Determine the (X, Y) coordinate at the center of the cell enclosing the given text.  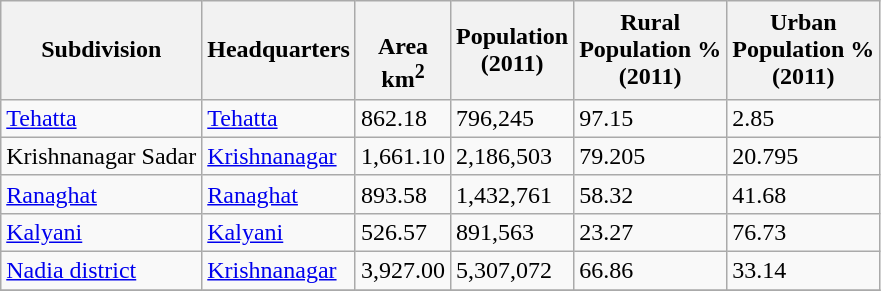
Subdivision (102, 50)
23.27 (650, 232)
2,186,503 (512, 156)
796,245 (512, 118)
Areakm2 (402, 50)
58.32 (650, 194)
3,927.00 (402, 271)
Krishnanagar Sadar (102, 156)
33.14 (804, 271)
893.58 (402, 194)
Headquarters (279, 50)
Nadia district (102, 271)
79.205 (650, 156)
2.85 (804, 118)
76.73 (804, 232)
97.15 (650, 118)
Population(2011) (512, 50)
891,563 (512, 232)
20.795 (804, 156)
526.57 (402, 232)
5,307,072 (512, 271)
1,661.10 (402, 156)
862.18 (402, 118)
RuralPopulation %(2011) (650, 50)
41.68 (804, 194)
Urban Population % (2011) (804, 50)
66.86 (650, 271)
1,432,761 (512, 194)
